Detect which cell encompasses the target text, then output its [x, y] center coordinate. 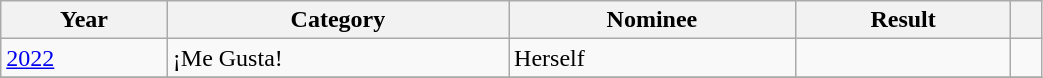
Result [902, 20]
Herself [652, 58]
Year [84, 20]
Nominee [652, 20]
2022 [84, 58]
Category [338, 20]
¡Me Gusta! [338, 58]
